Return the [X, Y] coordinate for the center point of the cell that contains the specified text.  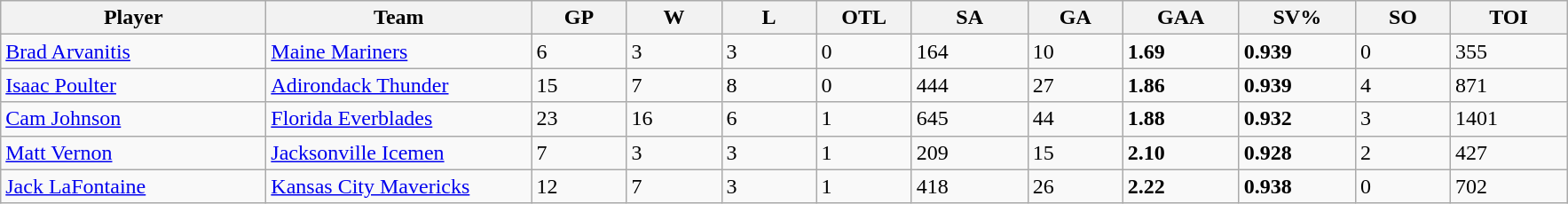
GP [579, 18]
Jacksonville Icemen [399, 153]
SO [1402, 18]
1.86 [1180, 85]
1401 [1509, 119]
L [768, 18]
2.22 [1180, 186]
Kansas City Mavericks [399, 186]
27 [1076, 85]
SV% [1297, 18]
2 [1402, 153]
0.932 [1297, 119]
W [674, 18]
Adirondack Thunder [399, 85]
Matt Vernon [133, 153]
10 [1076, 51]
Brad Arvanitis [133, 51]
26 [1076, 186]
4 [1402, 85]
0.938 [1297, 186]
1.88 [1180, 119]
418 [969, 186]
0.928 [1297, 153]
645 [969, 119]
16 [674, 119]
2.10 [1180, 153]
444 [969, 85]
Cam Johnson [133, 119]
Florida Everblades [399, 119]
OTL [864, 18]
8 [768, 85]
12 [579, 186]
GA [1076, 18]
1.69 [1180, 51]
427 [1509, 153]
Team [399, 18]
SA [969, 18]
871 [1509, 85]
Jack LaFontaine [133, 186]
Maine Mariners [399, 51]
44 [1076, 119]
GAA [1180, 18]
23 [579, 119]
702 [1509, 186]
355 [1509, 51]
209 [969, 153]
Isaac Poulter [133, 85]
Player [133, 18]
TOI [1509, 18]
164 [969, 51]
